Find where the given text appears and provide that cell's center as [x, y] coordinate. 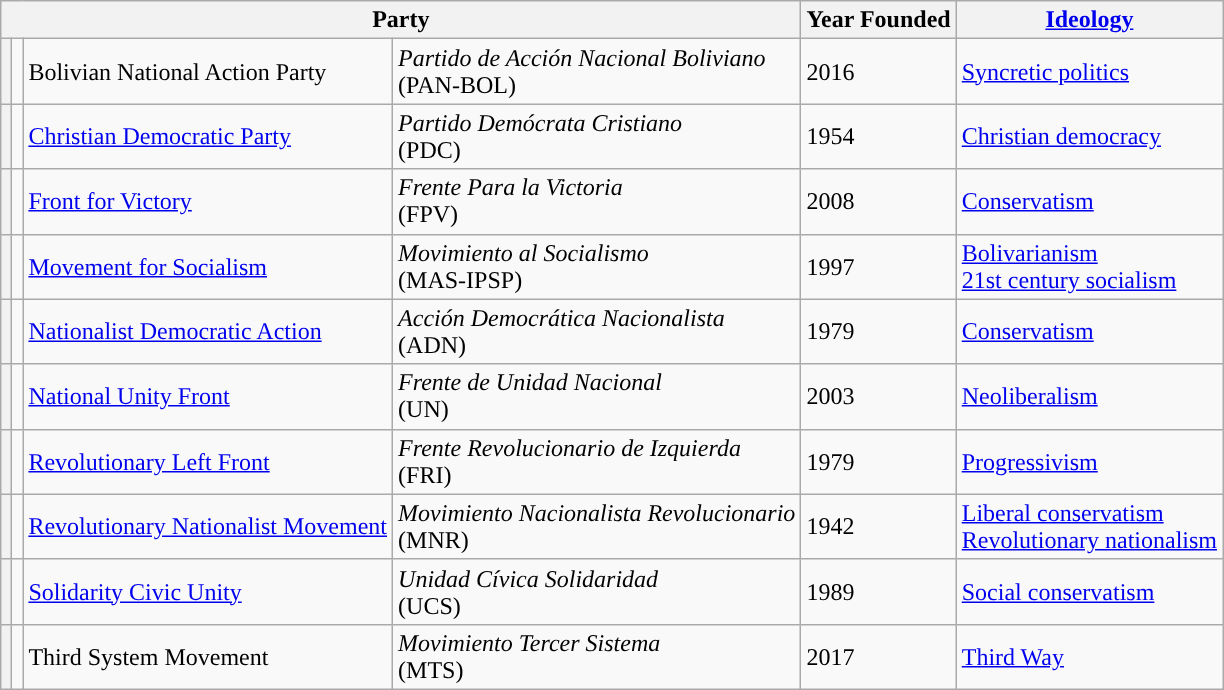
Movimiento Tercer Sistema(MTS) [597, 656]
Syncretic politics [1089, 72]
Solidarity Civic Unity [208, 592]
Acción Democrática Nacionalista(ADN) [597, 332]
Nationalist Democratic Action [208, 332]
Partido de Acción Nacional Boliviano(PAN-BOL) [597, 72]
Unidad Cívica Solidaridad(UCS) [597, 592]
1989 [878, 592]
Party [401, 20]
Third System Movement [208, 656]
Social conservatism [1089, 592]
Partido Demócrata Cristiano(PDC) [597, 136]
2016 [878, 72]
Bolivian National Action Party [208, 72]
Liberal conservatismRevolutionary nationalism [1089, 526]
National Unity Front [208, 396]
1954 [878, 136]
Movimiento Nacionalista Revolucionario(MNR) [597, 526]
1942 [878, 526]
Bolivarianism21st century socialism [1089, 266]
Christian Democratic Party [208, 136]
Progressivism [1089, 462]
Neoliberalism [1089, 396]
Frente de Unidad Nacional(UN) [597, 396]
Front for Victory [208, 202]
2003 [878, 396]
Third Way [1089, 656]
Revolutionary Nationalist Movement [208, 526]
Christian democracy [1089, 136]
Revolutionary Left Front [208, 462]
Frente Para la Victoria(FPV) [597, 202]
2008 [878, 202]
2017 [878, 656]
Frente Revolucionario de Izquierda(FRI) [597, 462]
Movement for Socialism [208, 266]
Movimiento al Socialismo(MAS-IPSP) [597, 266]
Year Founded [878, 20]
1997 [878, 266]
Ideology [1089, 20]
